Scan for the cell matching the given text and deliver its [x, y] coordinate at center. 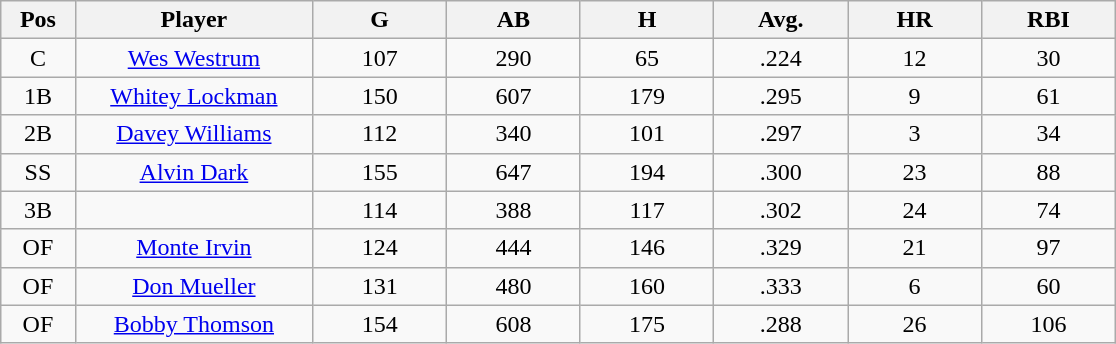
74 [1048, 210]
Don Mueller [194, 286]
2B [38, 134]
.297 [781, 134]
480 [514, 286]
HR [915, 20]
107 [380, 58]
.329 [781, 248]
175 [647, 324]
26 [915, 324]
6 [915, 286]
3 [915, 134]
12 [915, 58]
290 [514, 58]
106 [1048, 324]
607 [514, 96]
65 [647, 58]
.288 [781, 324]
608 [514, 324]
24 [915, 210]
112 [380, 134]
RBI [1048, 20]
H [647, 20]
117 [647, 210]
Wes Westrum [194, 58]
Whitey Lockman [194, 96]
Pos [38, 20]
97 [1048, 248]
Davey Williams [194, 134]
101 [647, 134]
60 [1048, 286]
146 [647, 248]
155 [380, 172]
34 [1048, 134]
88 [1048, 172]
Avg. [781, 20]
150 [380, 96]
G [380, 20]
179 [647, 96]
444 [514, 248]
.300 [781, 172]
114 [380, 210]
647 [514, 172]
61 [1048, 96]
340 [514, 134]
23 [915, 172]
194 [647, 172]
.295 [781, 96]
Bobby Thomson [194, 324]
Monte Irvin [194, 248]
388 [514, 210]
154 [380, 324]
C [38, 58]
.302 [781, 210]
.333 [781, 286]
Player [194, 20]
131 [380, 286]
Alvin Dark [194, 172]
AB [514, 20]
SS [38, 172]
.224 [781, 58]
30 [1048, 58]
3B [38, 210]
9 [915, 96]
21 [915, 248]
160 [647, 286]
124 [380, 248]
1B [38, 96]
